Identify which cell holds the provided text, then report its (X, Y) central coordinate. 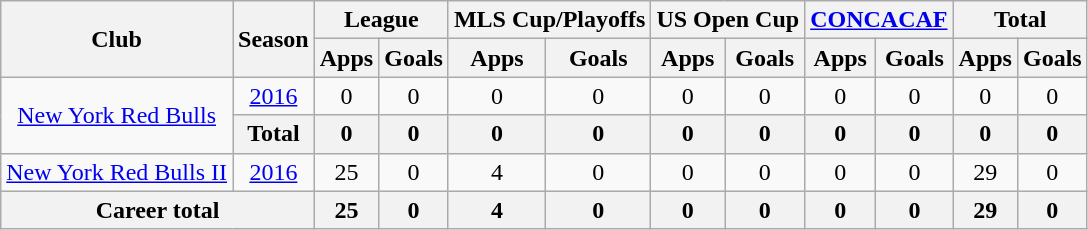
CONCACAF (879, 20)
New York Red Bulls (117, 115)
Career total (158, 210)
Club (117, 39)
League (381, 20)
MLS Cup/Playoffs (549, 20)
Season (273, 39)
US Open Cup (728, 20)
New York Red Bulls II (117, 172)
